From the cell containing the given text, extract its center point as [x, y] coordinate. 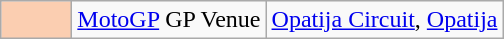
Opatija Circuit, Opatija [384, 20]
MotoGP GP Venue [169, 20]
